Determine the [X, Y] coordinate at the center of the cell enclosing the given text.  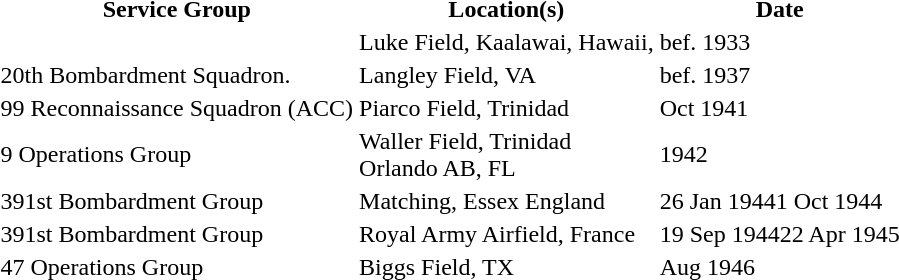
Luke Field, Kaalawai, Hawaii, [507, 42]
Langley Field, VA [507, 75]
Matching, Essex England [507, 201]
Royal Army Airfield, France [507, 234]
Piarco Field, Trinidad [507, 108]
Waller Field, Trinidad Orlando AB, FL [507, 154]
